Find where the given text appears and provide that cell's center as [x, y] coordinate. 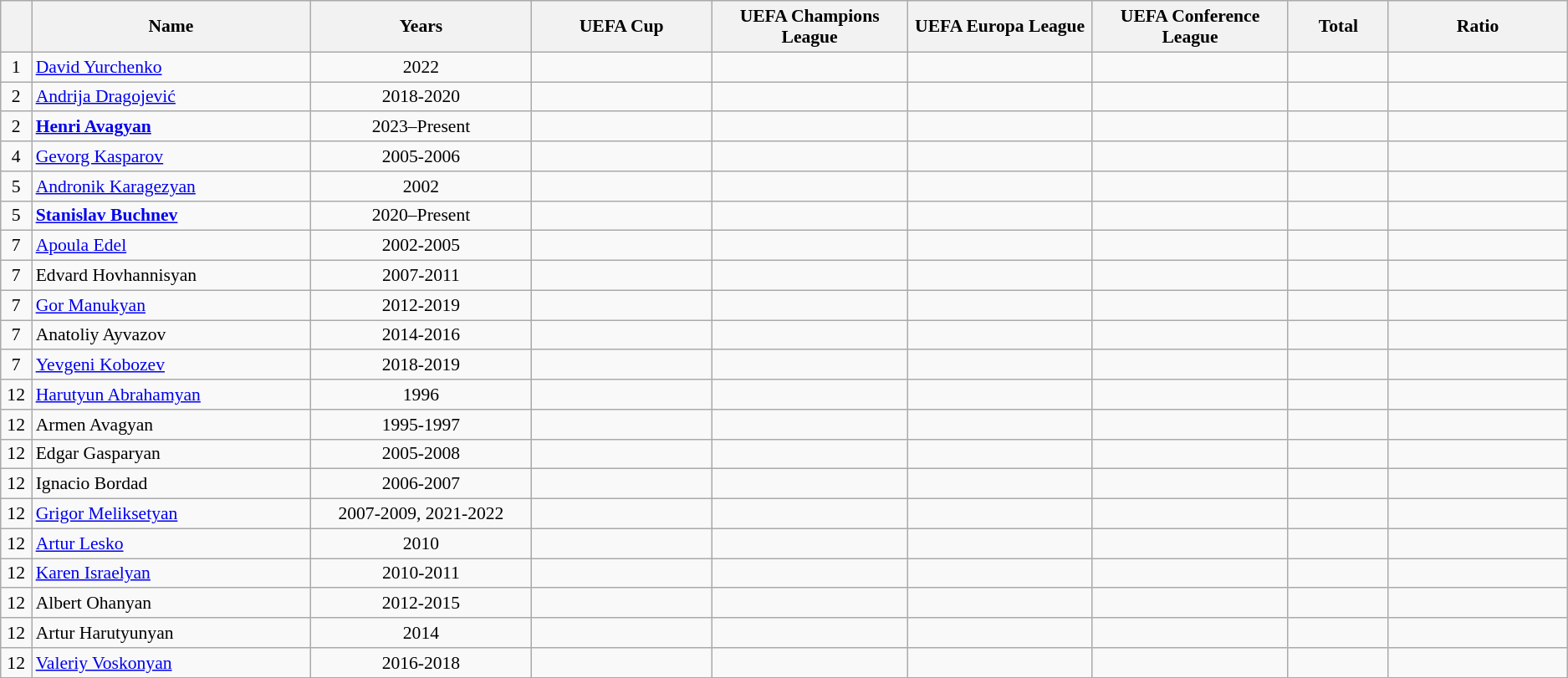
2016-2018 [421, 663]
2002 [421, 186]
Artur Lesko [171, 543]
Gevorg Kasparov [171, 156]
Albert Ohanyan [171, 604]
UEFA Champions League [810, 27]
Armen Avagyan [171, 425]
UEFA Europa League [999, 27]
4 [17, 156]
2022 [421, 67]
David Yurchenko [171, 67]
Ignacio Bordad [171, 484]
UEFA Conference League [1190, 27]
Edvard Hovhannisyan [171, 276]
2012-2019 [421, 305]
2020–Present [421, 216]
Yevgeni Kobozev [171, 365]
2014-2016 [421, 335]
Andrija Dragojević [171, 97]
Anatoliy Ayvazov [171, 335]
Valeriy Voskonyan [171, 663]
Andronik Karagezyan [171, 186]
2012-2015 [421, 604]
Total [1338, 27]
2002-2005 [421, 246]
Ratio [1477, 27]
2014 [421, 633]
2007-2011 [421, 276]
2006-2007 [421, 484]
2005-2006 [421, 156]
Stanislav Buchnev [171, 216]
Artur Harutyunyan [171, 633]
2018-2019 [421, 365]
2018-2020 [421, 97]
1996 [421, 395]
1995-1997 [421, 425]
Apoula Edel [171, 246]
UEFA Cup [621, 27]
Henri Avagyan [171, 127]
2005-2008 [421, 454]
Grigor Meliksetyan [171, 514]
1 [17, 67]
Years [421, 27]
2023–Present [421, 127]
Karen Israelyan [171, 573]
Gor Manukyan [171, 305]
Harutyun Abrahamyan [171, 395]
Name [171, 27]
2010-2011 [421, 573]
2007-2009, 2021-2022 [421, 514]
Edgar Gasparyan [171, 454]
2010 [421, 543]
